Determine the (x, y) coordinate at the center of the cell enclosing the given text.  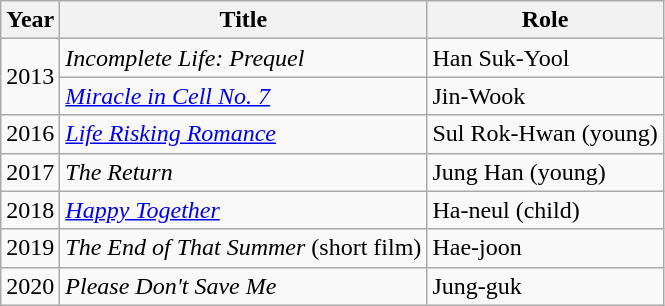
Role (545, 20)
Jin-Wook (545, 96)
Jung-guk (545, 286)
Please Don't Save Me (244, 286)
2017 (30, 172)
Han Suk-Yool (545, 58)
Incomplete Life: Prequel (244, 58)
Miracle in Cell No. 7 (244, 96)
The Return (244, 172)
Year (30, 20)
2013 (30, 77)
Happy Together (244, 210)
2018 (30, 210)
2016 (30, 134)
Sul Rok-Hwan (young) (545, 134)
The End of That Summer (short film) (244, 248)
Jung Han (young) (545, 172)
2019 (30, 248)
Life Risking Romance (244, 134)
Hae-joon (545, 248)
2020 (30, 286)
Title (244, 20)
Ha-neul (child) (545, 210)
